Pinpoint the cell where the given text exists, returning its (x, y) midpoint coordinate. 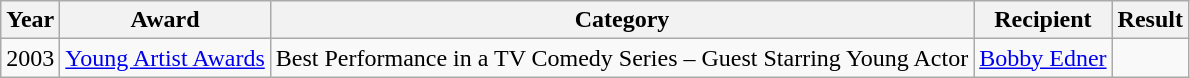
Best Performance in a TV Comedy Series – Guest Starring Young Actor (622, 58)
Bobby Edner (1043, 58)
Award (165, 20)
Young Artist Awards (165, 58)
2003 (30, 58)
Recipient (1043, 20)
Year (30, 20)
Result (1150, 20)
Category (622, 20)
